Scan for the cell matching the given text and deliver its [x, y] coordinate at center. 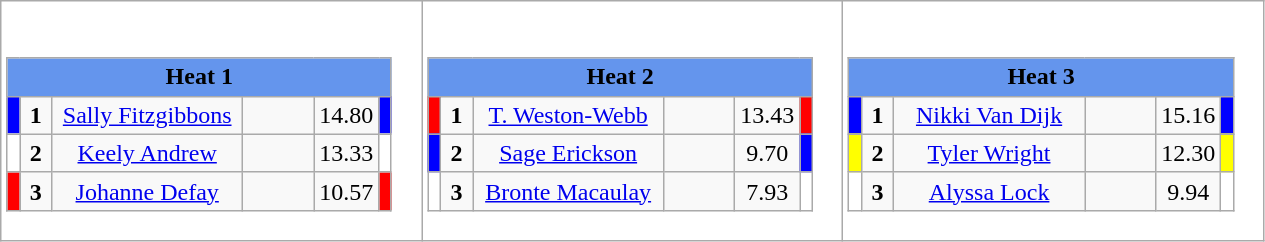
Sage Erickson [568, 153]
Nikki Van Dijk [990, 115]
Heat 3 [1041, 77]
15.16 [1188, 115]
9.94 [1188, 191]
T. Weston-Webb [568, 115]
Heat 1 [199, 77]
13.33 [346, 153]
Heat 3 1 Nikki Van Dijk 15.16 2 Tyler Wright 12.30 3 Alyssa Lock 9.94 [1054, 121]
Sally Fitzgibbons [148, 115]
13.43 [768, 115]
Heat 2 1 T. Weston-Webb 13.43 2 Sage Erickson 9.70 3 Bronte Macaulay 7.93 [632, 121]
Johanne Defay [148, 191]
Keely Andrew [148, 153]
7.93 [768, 191]
12.30 [1188, 153]
14.80 [346, 115]
9.70 [768, 153]
10.57 [346, 191]
Heat 1 1 Sally Fitzgibbons 14.80 2 Keely Andrew 13.33 3 Johanne Defay 10.57 [212, 121]
Alyssa Lock [990, 191]
Bronte Macaulay [568, 191]
Heat 2 [620, 77]
Tyler Wright [990, 153]
